From the cell containing the given text, extract its center point as (X, Y) coordinate. 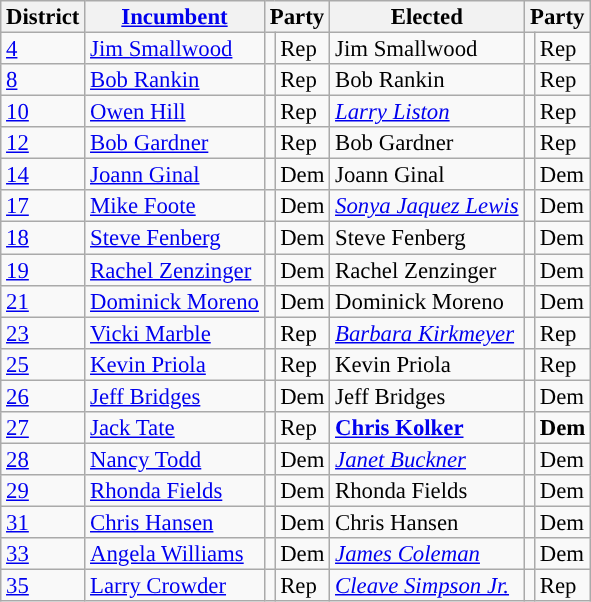
Cleave Simpson Jr. (427, 586)
Owen Hill (175, 112)
Sonya Jaquez Lewis (427, 206)
Vicki Marble (175, 333)
12 (43, 143)
14 (43, 175)
Larry Liston (427, 112)
25 (43, 364)
Janet Buckner (427, 459)
District (43, 17)
18 (43, 238)
17 (43, 206)
21 (43, 301)
33 (43, 554)
James Coleman (427, 554)
4 (43, 49)
8 (43, 80)
29 (43, 491)
27 (43, 428)
Chris Kolker (427, 428)
Nancy Todd (175, 459)
Incumbent (175, 17)
Mike Foote (175, 206)
Barbara Kirkmeyer (427, 333)
10 (43, 112)
Angela Williams (175, 554)
26 (43, 396)
23 (43, 333)
28 (43, 459)
19 (43, 270)
Elected (427, 17)
31 (43, 522)
35 (43, 586)
Larry Crowder (175, 586)
Jack Tate (175, 428)
